Return [x, y] of the center of cell containing provided text 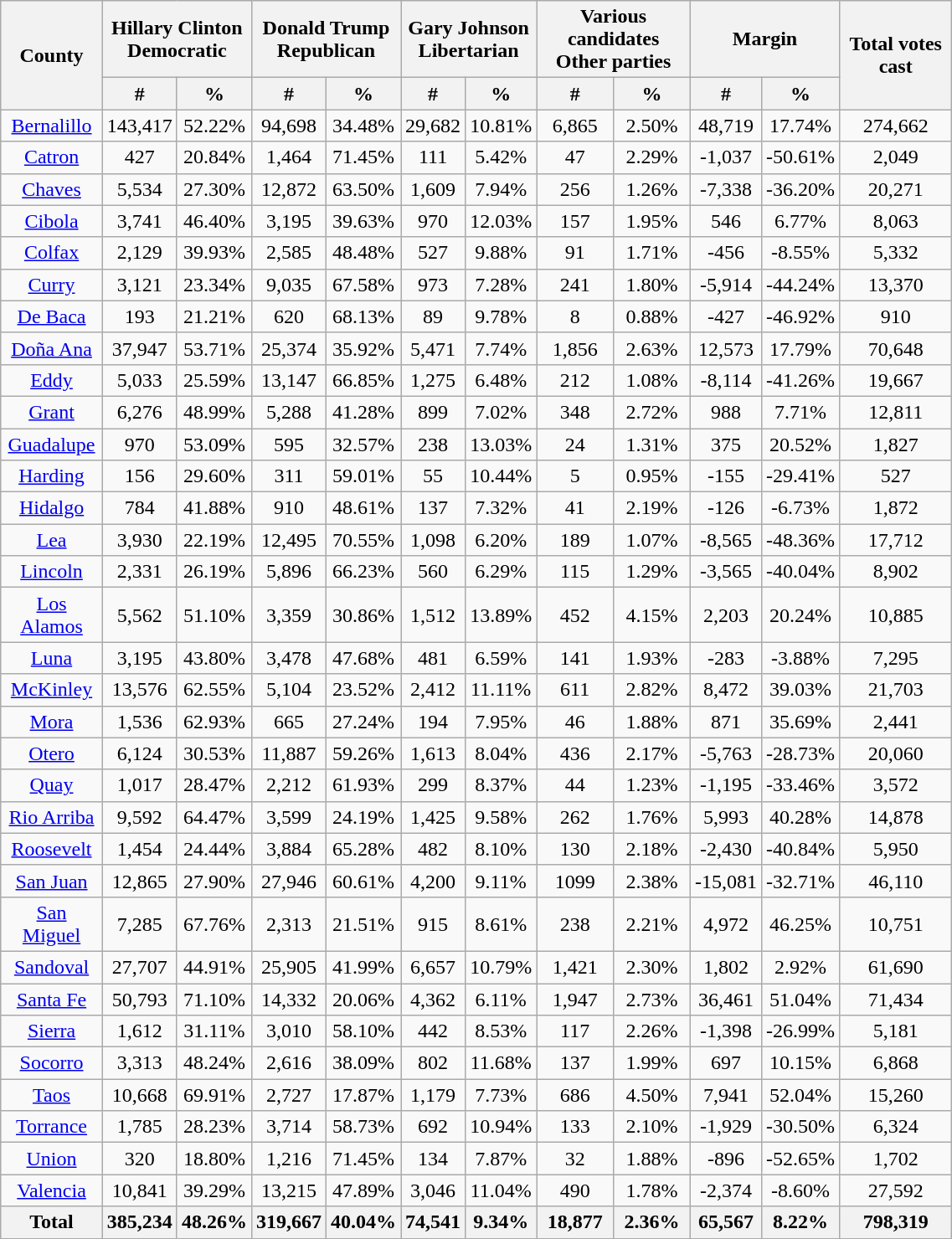
8,902 [896, 572]
692 [434, 1127]
134 [434, 1159]
6.77% [800, 221]
-5,914 [725, 285]
436 [575, 753]
11.11% [501, 690]
67.76% [214, 924]
5,033 [139, 380]
348 [575, 412]
Valencia [52, 1190]
39.63% [363, 221]
3,010 [288, 1031]
-3.88% [800, 658]
36,461 [725, 999]
262 [575, 817]
-8.55% [800, 253]
47 [575, 157]
686 [575, 1095]
-50.61% [800, 157]
1.26% [652, 189]
14,332 [288, 999]
-283 [725, 658]
988 [725, 412]
133 [575, 1127]
0.95% [652, 476]
194 [434, 722]
65,567 [725, 1222]
53.71% [214, 348]
1.95% [652, 221]
19,667 [896, 380]
20,271 [896, 189]
7,295 [896, 658]
41 [575, 508]
30.53% [214, 753]
13,370 [896, 285]
10.79% [501, 967]
-155 [725, 476]
Sierra [52, 1031]
299 [434, 785]
Roosevelt [52, 849]
2,727 [288, 1095]
44 [575, 785]
-40.84% [800, 849]
2,331 [139, 572]
5,896 [288, 572]
5,993 [725, 817]
1.76% [652, 817]
9.78% [501, 316]
Quay [52, 785]
256 [575, 189]
-8,114 [725, 380]
15,260 [896, 1095]
2,616 [288, 1063]
2,313 [288, 924]
35.92% [363, 348]
546 [725, 221]
-1,929 [725, 1127]
6,124 [139, 753]
-28.73% [800, 753]
San Juan [52, 881]
10,751 [896, 924]
21,703 [896, 690]
Taos [52, 1095]
48,719 [725, 126]
27,946 [288, 881]
62.55% [214, 690]
20.84% [214, 157]
71.10% [214, 999]
10.15% [800, 1063]
46 [575, 722]
Lea [52, 540]
10,841 [139, 1190]
31.11% [214, 1031]
Eddy [52, 380]
53.09% [214, 445]
Santa Fe [52, 999]
-8,565 [725, 540]
Union [52, 1159]
1.29% [652, 572]
2.50% [652, 126]
2.21% [652, 924]
6.29% [501, 572]
County [52, 55]
7,285 [139, 924]
13.89% [501, 614]
7.73% [501, 1095]
14,878 [896, 817]
-48.36% [800, 540]
35.69% [800, 722]
7.87% [501, 1159]
-15,081 [725, 881]
5,181 [896, 1031]
20.52% [800, 445]
20.24% [800, 614]
12,811 [896, 412]
8.61% [501, 924]
13.03% [501, 445]
21.21% [214, 316]
25,905 [288, 967]
21.51% [363, 924]
-2,374 [725, 1190]
1.23% [652, 785]
7,941 [725, 1095]
-40.04% [800, 572]
11,887 [288, 753]
47.68% [363, 658]
1,802 [725, 967]
1,512 [434, 614]
-46.92% [800, 316]
1,275 [434, 380]
915 [434, 924]
91 [575, 253]
63.50% [363, 189]
490 [575, 1190]
1099 [575, 881]
65.28% [363, 849]
13,147 [288, 380]
23.34% [214, 285]
5.42% [501, 157]
611 [575, 690]
24.19% [363, 817]
1.08% [652, 380]
9,035 [288, 285]
1,947 [575, 999]
67.58% [363, 285]
130 [575, 849]
5,562 [139, 614]
-36.20% [800, 189]
7.95% [501, 722]
1,856 [575, 348]
7.28% [501, 285]
2.26% [652, 1031]
665 [288, 722]
1,179 [434, 1095]
Torrance [52, 1127]
10,668 [139, 1095]
-3,565 [725, 572]
427 [139, 157]
Margin [764, 39]
38.09% [363, 1063]
385,234 [139, 1222]
24.44% [214, 849]
Cibola [52, 221]
-52.65% [800, 1159]
23.52% [363, 690]
2.29% [652, 157]
2.73% [652, 999]
157 [575, 221]
6,868 [896, 1063]
12,865 [139, 881]
48.26% [214, 1222]
39.03% [800, 690]
Los Alamos [52, 614]
5,288 [288, 412]
18.80% [214, 1159]
6,324 [896, 1127]
Donald TrumpRepublican [326, 39]
29,682 [434, 126]
6.20% [501, 540]
1,827 [896, 445]
58.10% [363, 1031]
Bernalillo [52, 126]
1,454 [139, 849]
Doña Ana [52, 348]
560 [434, 572]
58.73% [363, 1127]
115 [575, 572]
17.74% [800, 126]
40.28% [800, 817]
8,472 [725, 690]
111 [434, 157]
10.94% [501, 1127]
37,947 [139, 348]
1,785 [139, 1127]
59.01% [363, 476]
375 [725, 445]
2.30% [652, 967]
798,319 [896, 1222]
69.91% [214, 1095]
55 [434, 476]
17.87% [363, 1095]
12,872 [288, 189]
6.11% [501, 999]
871 [725, 722]
9.88% [501, 253]
4.50% [652, 1095]
3,930 [139, 540]
18,877 [575, 1222]
20.06% [363, 999]
3,478 [288, 658]
1.71% [652, 253]
0.88% [652, 316]
2,049 [896, 157]
32.57% [363, 445]
1.07% [652, 540]
27,592 [896, 1190]
6,276 [139, 412]
9,592 [139, 817]
2.63% [652, 348]
2.17% [652, 753]
71,434 [896, 999]
32 [575, 1159]
-7,338 [725, 189]
973 [434, 285]
5,332 [896, 253]
1,702 [896, 1159]
1,536 [139, 722]
117 [575, 1031]
5,534 [139, 189]
620 [288, 316]
2,203 [725, 614]
52.22% [214, 126]
-427 [725, 316]
8.37% [501, 785]
-1,195 [725, 785]
20,060 [896, 753]
41.99% [363, 967]
74,541 [434, 1222]
48.99% [214, 412]
1.80% [652, 285]
44.91% [214, 967]
-1,398 [725, 1031]
899 [434, 412]
311 [288, 476]
-5,763 [725, 753]
482 [434, 849]
1,421 [575, 967]
Curry [52, 285]
66.85% [363, 380]
Hidalgo [52, 508]
34.48% [363, 126]
De Baca [52, 316]
17.79% [800, 348]
7.71% [800, 412]
Lincoln [52, 572]
452 [575, 614]
8.04% [501, 753]
25,374 [288, 348]
1.78% [652, 1190]
2.18% [652, 849]
-6.73% [800, 508]
2.36% [652, 1222]
143,417 [139, 126]
784 [139, 508]
3,046 [434, 1190]
12,573 [725, 348]
8.53% [501, 1031]
8.22% [800, 1222]
39.29% [214, 1190]
Otero [52, 753]
-29.41% [800, 476]
9.58% [501, 817]
70.55% [363, 540]
68.13% [363, 316]
1,464 [288, 157]
9.34% [501, 1222]
-41.26% [800, 380]
10.44% [501, 476]
47.89% [363, 1190]
46.25% [800, 924]
27.30% [214, 189]
1.93% [652, 658]
61,690 [896, 967]
-1,037 [725, 157]
1,098 [434, 540]
Luna [52, 658]
89 [434, 316]
Sandoval [52, 967]
13,215 [288, 1190]
5,471 [434, 348]
-44.24% [800, 285]
12.03% [501, 221]
51.10% [214, 614]
1,609 [434, 189]
2,412 [434, 690]
189 [575, 540]
Gary JohnsonLibertarian [469, 39]
11.04% [501, 1190]
1.31% [652, 445]
62.93% [214, 722]
5 [575, 476]
-896 [725, 1159]
Chaves [52, 189]
22.19% [214, 540]
3,572 [896, 785]
3,884 [288, 849]
46.40% [214, 221]
60.61% [363, 881]
Mora [52, 722]
2.92% [800, 967]
319,667 [288, 1222]
4,972 [725, 924]
64.47% [214, 817]
-26.99% [800, 1031]
30.86% [363, 614]
-2,430 [725, 849]
320 [139, 1159]
Total [52, 1222]
2.82% [652, 690]
29.60% [214, 476]
274,662 [896, 126]
193 [139, 316]
6,865 [575, 126]
-32.71% [800, 881]
61.93% [363, 785]
3,599 [288, 817]
1.99% [652, 1063]
1,017 [139, 785]
26.19% [214, 572]
28.47% [214, 785]
7.02% [501, 412]
Total votes cast [896, 55]
48.24% [214, 1063]
-30.50% [800, 1127]
-33.46% [800, 785]
43.80% [214, 658]
3,359 [288, 614]
40.04% [363, 1222]
2,212 [288, 785]
Hillary ClintonDemocratic [177, 39]
3,121 [139, 285]
1,425 [434, 817]
28.23% [214, 1127]
70,648 [896, 348]
13,576 [139, 690]
4,362 [434, 999]
241 [575, 285]
27.90% [214, 881]
Grant [52, 412]
6.59% [501, 658]
2.10% [652, 1127]
697 [725, 1063]
2,441 [896, 722]
156 [139, 476]
2.19% [652, 508]
2.72% [652, 412]
Colfax [52, 253]
3,313 [139, 1063]
27,707 [139, 967]
Rio Arriba [52, 817]
46,110 [896, 881]
66.23% [363, 572]
94,698 [288, 126]
2.38% [652, 881]
48.48% [363, 253]
-126 [725, 508]
4.15% [652, 614]
7.94% [501, 189]
51.04% [800, 999]
7.74% [501, 348]
-456 [725, 253]
59.26% [363, 753]
12,495 [288, 540]
48.61% [363, 508]
-8.60% [800, 1190]
17,712 [896, 540]
8,063 [896, 221]
Socorro [52, 1063]
595 [288, 445]
1,216 [288, 1159]
1,613 [434, 753]
25.59% [214, 380]
6,657 [434, 967]
6.48% [501, 380]
442 [434, 1031]
27.24% [363, 722]
8.10% [501, 849]
3,741 [139, 221]
7.32% [501, 508]
Various candidatesOther parties [614, 39]
4,200 [434, 881]
52.04% [800, 1095]
1,872 [896, 508]
10,885 [896, 614]
5,950 [896, 849]
141 [575, 658]
1,612 [139, 1031]
8 [575, 316]
San Miguel [52, 924]
3,714 [288, 1127]
802 [434, 1063]
24 [575, 445]
41.88% [214, 508]
9.11% [501, 881]
Guadalupe [52, 445]
Catron [52, 157]
212 [575, 380]
11.68% [501, 1063]
McKinley [52, 690]
Harding [52, 476]
481 [434, 658]
50,793 [139, 999]
39.93% [214, 253]
5,104 [288, 690]
41.28% [363, 412]
2,129 [139, 253]
2,585 [288, 253]
10.81% [501, 126]
